Extract the [x, y] coordinate from the center of the cell holding the provided text.  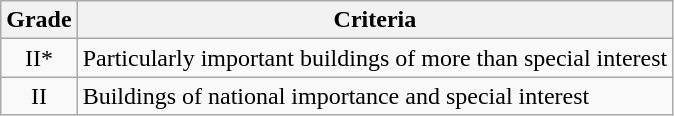
Grade [39, 20]
Criteria [375, 20]
Buildings of national importance and special interest [375, 96]
Particularly important buildings of more than special interest [375, 58]
II [39, 96]
II* [39, 58]
